For the text-containing cell, return its midpoint in (X, Y) coordinate format. 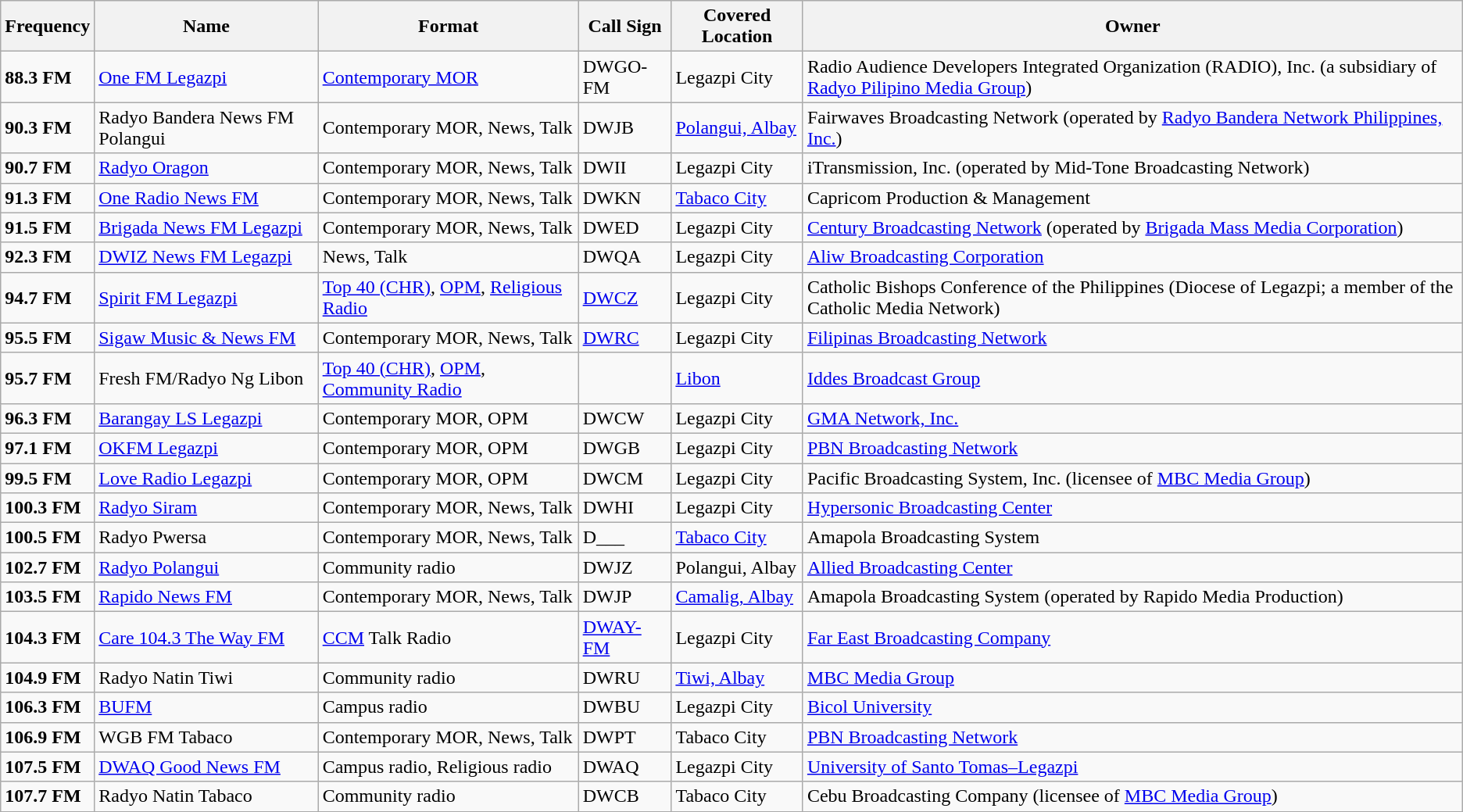
Sigaw Music & News FM (206, 338)
104.3 FM (48, 638)
CCM Talk Radio (449, 638)
Aliw Broadcasting Corporation (1132, 257)
News, Talk (449, 257)
Radyo Polangui (206, 567)
DWGO-FM (625, 77)
Camalig, Albay (738, 597)
Iddes Broadcast Group (1132, 378)
106.3 FM (48, 707)
94.7 FM (48, 297)
104.9 FM (48, 678)
DWCW (625, 418)
DWII (625, 168)
DWKN (625, 198)
Contemporary MOR (449, 77)
DWAQ (625, 767)
One FM Legazpi (206, 77)
Campus radio, Religious radio (449, 767)
Brigada News FM Legazpi (206, 227)
Radyo Natin Tabaco (206, 796)
Name (206, 27)
Care 104.3 The Way FM (206, 638)
96.3 FM (48, 418)
MBC Media Group (1132, 678)
Covered Location (738, 27)
107.7 FM (48, 796)
Barangay LS Legazpi (206, 418)
D___ (625, 538)
Radyo Pwersa (206, 538)
Amapola Broadcasting System (operated by Rapido Media Production) (1132, 597)
DWAY-FM (625, 638)
DWJP (625, 597)
100.5 FM (48, 538)
Libon (738, 378)
Fresh FM/Radyo Ng Libon (206, 378)
DWBU (625, 707)
90.7 FM (48, 168)
91.5 FM (48, 227)
BUFM (206, 707)
Radyo Natin Tiwi (206, 678)
Owner (1132, 27)
91.3 FM (48, 198)
Tiwi, Albay (738, 678)
GMA Network, Inc. (1132, 418)
One Radio News FM (206, 198)
Format (449, 27)
Top 40 (CHR), OPM, Community Radio (449, 378)
Top 40 (CHR), OPM, Religious Radio (449, 297)
DWCB (625, 796)
95.5 FM (48, 338)
90.3 FM (48, 128)
iTransmission, Inc. (operated by Mid-Tone Broadcasting Network) (1132, 168)
100.3 FM (48, 508)
DWPT (625, 737)
Frequency (48, 27)
Spirit FM Legazpi (206, 297)
Far East Broadcasting Company (1132, 638)
106.9 FM (48, 737)
Call Sign (625, 27)
DWHI (625, 508)
99.5 FM (48, 478)
Campus radio (449, 707)
Allied Broadcasting Center (1132, 567)
102.7 FM (48, 567)
95.7 FM (48, 378)
Century Broadcasting Network (operated by Brigada Mass Media Corporation) (1132, 227)
Radyo Siram (206, 508)
107.5 FM (48, 767)
Amapola Broadcasting System (1132, 538)
DWAQ Good News FM (206, 767)
Hypersonic Broadcasting Center (1132, 508)
Radio Audience Developers Integrated Organization (RADIO), Inc. (a subsidiary of Radyo Pilipino Media Group) (1132, 77)
DWRU (625, 678)
University of Santo Tomas–Legazpi (1132, 767)
103.5 FM (48, 597)
DWCM (625, 478)
DWED (625, 227)
Love Radio Legazpi (206, 478)
DWJB (625, 128)
Radyo Oragon (206, 168)
Rapido News FM (206, 597)
Catholic Bishops Conference of the Philippines (Diocese of Legazpi; a member of the Catholic Media Network) (1132, 297)
DWGB (625, 448)
DWRC (625, 338)
DWCZ (625, 297)
Filipinas Broadcasting Network (1132, 338)
Pacific Broadcasting System, Inc. (licensee of MBC Media Group) (1132, 478)
92.3 FM (48, 257)
88.3 FM (48, 77)
WGB FM Tabaco (206, 737)
Fairwaves Broadcasting Network (operated by Radyo Bandera Network Philippines, Inc.) (1132, 128)
OKFM Legazpi (206, 448)
DWJZ (625, 567)
97.1 FM (48, 448)
Cebu Broadcasting Company (licensee of MBC Media Group) (1132, 796)
Capricom Production & Management (1132, 198)
DWIZ News FM Legazpi (206, 257)
DWQA (625, 257)
Bicol University (1132, 707)
Radyo Bandera News FM Polangui (206, 128)
